From the cell containing the given text, extract its center point as (X, Y) coordinate. 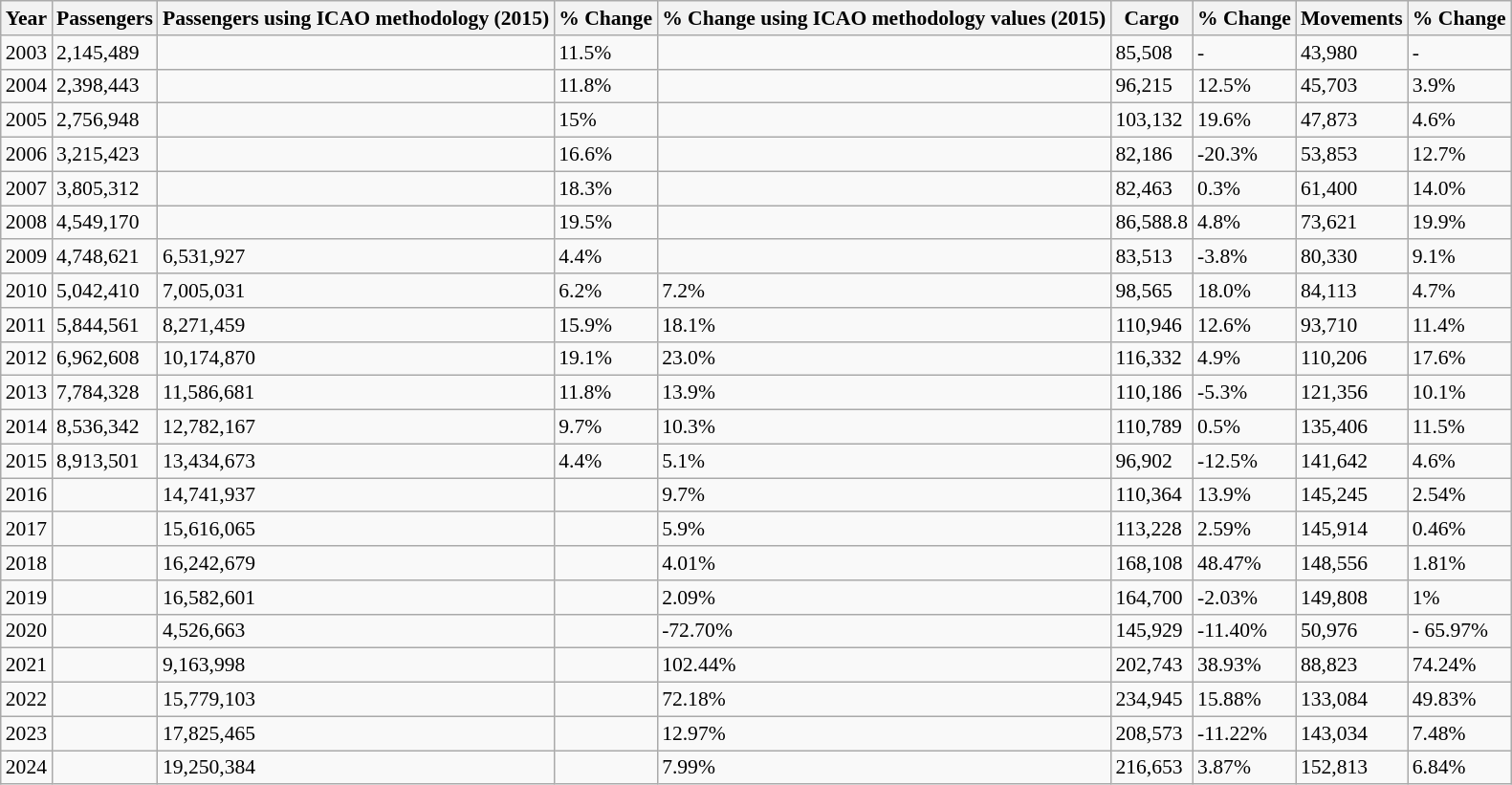
3.87% (1244, 768)
-3.8% (1244, 257)
6.2% (605, 291)
15.88% (1244, 700)
9,163,998 (356, 665)
-12.5% (1244, 461)
2004 (27, 86)
208,573 (1151, 733)
4.9% (1244, 359)
82,186 (1151, 155)
17,825,465 (356, 733)
-11.22% (1244, 733)
116,332 (1151, 359)
8,536,342 (105, 427)
Year (27, 18)
61,400 (1352, 188)
6,962,608 (105, 359)
202,743 (1151, 665)
16,242,679 (356, 563)
4,549,170 (105, 223)
2016 (27, 495)
-11.40% (1244, 631)
2009 (27, 257)
19.9% (1459, 223)
8,271,459 (356, 325)
1.81% (1459, 563)
10.1% (1459, 393)
2007 (27, 188)
2013 (27, 393)
Cargo (1151, 18)
98,565 (1151, 291)
133,084 (1352, 700)
2,398,443 (105, 86)
2003 (27, 53)
2023 (27, 733)
14,741,937 (356, 495)
15,779,103 (356, 700)
12.6% (1244, 325)
12.97% (884, 733)
164,700 (1151, 598)
13,434,673 (356, 461)
19,250,384 (356, 768)
84,113 (1352, 291)
2017 (27, 530)
4.01% (884, 563)
47,873 (1352, 120)
12.5% (1244, 86)
7,005,031 (356, 291)
0.46% (1459, 530)
19.5% (605, 223)
48.47% (1244, 563)
19.1% (605, 359)
19.6% (1244, 120)
50,976 (1352, 631)
17.6% (1459, 359)
145,245 (1352, 495)
2018 (27, 563)
141,642 (1352, 461)
2.59% (1244, 530)
85,508 (1151, 53)
152,813 (1352, 768)
3,805,312 (105, 188)
3.9% (1459, 86)
10.3% (884, 427)
1% (1459, 598)
18.1% (884, 325)
0.5% (1244, 427)
121,356 (1352, 393)
9.1% (1459, 257)
6,531,927 (356, 257)
% Change using ICAO methodology values (2015) (884, 18)
2005 (27, 120)
10,174,870 (356, 359)
145,929 (1151, 631)
5,844,561 (105, 325)
4.7% (1459, 291)
7,784,328 (105, 393)
14.0% (1459, 188)
49.83% (1459, 700)
110,789 (1151, 427)
2.54% (1459, 495)
216,653 (1151, 768)
74.24% (1459, 665)
5,042,410 (105, 291)
113,228 (1151, 530)
110,364 (1151, 495)
Passengers using ICAO methodology (2015) (356, 18)
Movements (1352, 18)
2020 (27, 631)
45,703 (1352, 86)
4.8% (1244, 223)
4,748,621 (105, 257)
11.4% (1459, 325)
2021 (27, 665)
2011 (27, 325)
11,586,681 (356, 393)
12,782,167 (356, 427)
2008 (27, 223)
16,582,601 (356, 598)
- 65.97% (1459, 631)
103,132 (1151, 120)
168,108 (1151, 563)
43,980 (1352, 53)
110,186 (1151, 393)
80,330 (1352, 257)
18.0% (1244, 291)
4,526,663 (356, 631)
5.9% (884, 530)
2,145,489 (105, 53)
12.7% (1459, 155)
15,616,065 (356, 530)
88,823 (1352, 665)
2006 (27, 155)
3,215,423 (105, 155)
0.3% (1244, 188)
7.48% (1459, 733)
2022 (27, 700)
23.0% (884, 359)
96,902 (1151, 461)
143,034 (1352, 733)
135,406 (1352, 427)
110,206 (1352, 359)
8,913,501 (105, 461)
82,463 (1151, 188)
2024 (27, 768)
2010 (27, 291)
5.1% (884, 461)
2.09% (884, 598)
2014 (27, 427)
-20.3% (1244, 155)
2019 (27, 598)
2012 (27, 359)
53,853 (1352, 155)
102.44% (884, 665)
93,710 (1352, 325)
2,756,948 (105, 120)
73,621 (1352, 223)
-72.70% (884, 631)
86,588.8 (1151, 223)
145,914 (1352, 530)
15.9% (605, 325)
Passengers (105, 18)
96,215 (1151, 86)
7.2% (884, 291)
72.18% (884, 700)
149,808 (1352, 598)
18.3% (605, 188)
16.6% (605, 155)
83,513 (1151, 257)
148,556 (1352, 563)
15% (605, 120)
-5.3% (1244, 393)
2015 (27, 461)
110,946 (1151, 325)
38.93% (1244, 665)
7.99% (884, 768)
234,945 (1151, 700)
6.84% (1459, 768)
-2.03% (1244, 598)
